From the cell containing the given text, extract its center point as (x, y) coordinate. 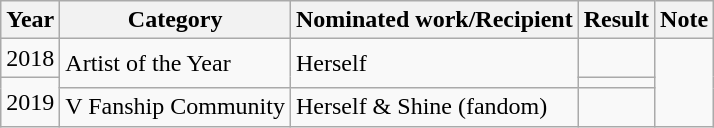
Note (684, 20)
Artist of the Year (176, 64)
Nominated work/Recipient (434, 20)
2018 (30, 58)
Herself (434, 64)
Category (176, 20)
Result (616, 20)
V Fanship Community (176, 107)
Year (30, 20)
2019 (30, 102)
Herself & Shine (fandom) (434, 107)
